Pinpoint the cell where the given text exists, returning its [X, Y] midpoint coordinate. 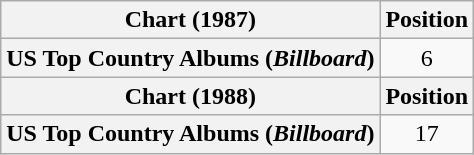
6 [427, 58]
Chart (1987) [190, 20]
17 [427, 134]
Chart (1988) [190, 96]
